Detect which cell encompasses the target text, then output its (x, y) center coordinate. 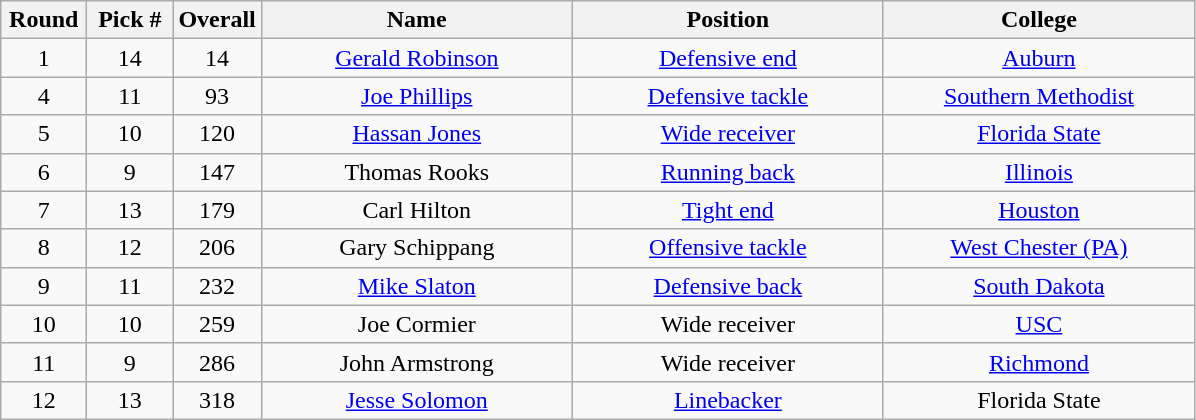
Houston (1038, 210)
1 (44, 58)
286 (217, 362)
Auburn (1038, 58)
Linebacker (728, 400)
Defensive end (728, 58)
College (1038, 20)
Carl Hilton (416, 210)
Jesse Solomon (416, 400)
Joe Cormier (416, 324)
Richmond (1038, 362)
Thomas Rooks (416, 172)
4 (44, 96)
93 (217, 96)
John Armstrong (416, 362)
Defensive back (728, 286)
Position (728, 20)
Offensive tackle (728, 248)
318 (217, 400)
Southern Methodist (1038, 96)
Gary Schippang (416, 248)
Gerald Robinson (416, 58)
206 (217, 248)
5 (44, 134)
Tight end (728, 210)
7 (44, 210)
8 (44, 248)
120 (217, 134)
Mike Slaton (416, 286)
147 (217, 172)
West Chester (PA) (1038, 248)
Illinois (1038, 172)
232 (217, 286)
Defensive tackle (728, 96)
Running back (728, 172)
6 (44, 172)
Round (44, 20)
259 (217, 324)
USC (1038, 324)
Name (416, 20)
179 (217, 210)
Joe Phillips (416, 96)
Overall (217, 20)
Hassan Jones (416, 134)
South Dakota (1038, 286)
Pick # (130, 20)
